Output the [x, y] coordinate of the center of the cell containing the given text.  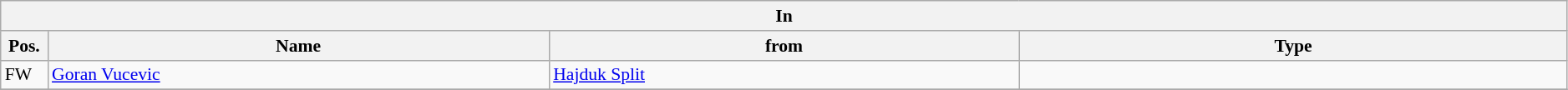
FW [24, 75]
In [784, 16]
Goran Vucevic [298, 75]
Hajduk Split [784, 75]
Name [298, 46]
Pos. [24, 46]
from [784, 46]
Type [1293, 46]
